Provide the (x, y) coordinate of the cell's center where the given text is located.  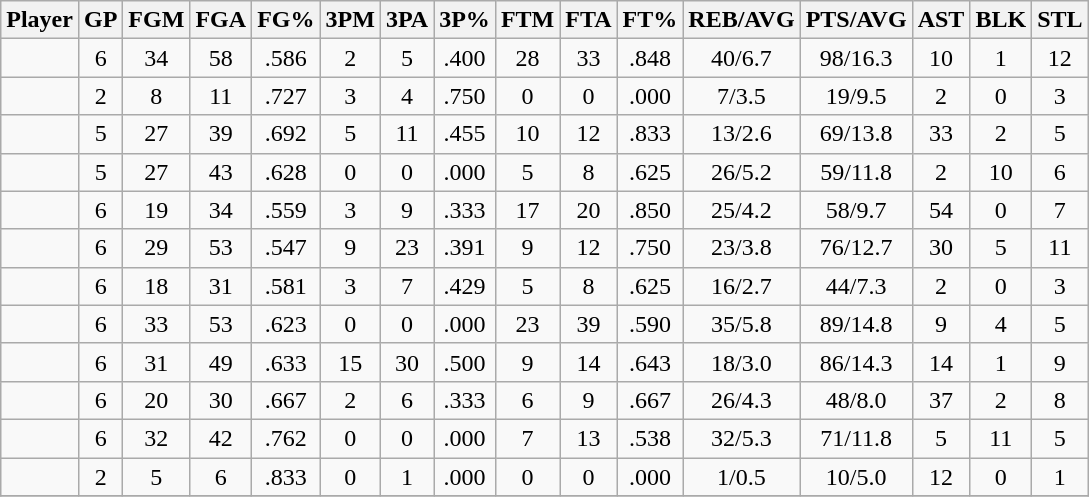
3PM (350, 20)
FGM (156, 20)
25/4.2 (742, 210)
59/11.8 (856, 172)
Player (40, 20)
18/3.0 (742, 362)
3P% (465, 20)
42 (221, 438)
.848 (650, 58)
.500 (465, 362)
7/3.5 (742, 96)
17 (527, 210)
.559 (286, 210)
1/0.5 (742, 477)
76/12.7 (856, 248)
AST (941, 20)
FTM (527, 20)
.400 (465, 58)
10/5.0 (856, 477)
19 (156, 210)
.692 (286, 134)
FG% (286, 20)
35/5.8 (742, 324)
.623 (286, 324)
.581 (286, 286)
54 (941, 210)
28 (527, 58)
BLK (1001, 20)
98/16.3 (856, 58)
FGA (221, 20)
.643 (650, 362)
32/5.3 (742, 438)
69/13.8 (856, 134)
40/6.7 (742, 58)
.547 (286, 248)
26/4.3 (742, 400)
FTA (588, 20)
GP (100, 20)
44/7.3 (856, 286)
16/2.7 (742, 286)
.391 (465, 248)
.762 (286, 438)
18 (156, 286)
.586 (286, 58)
37 (941, 400)
32 (156, 438)
13 (588, 438)
3PA (406, 20)
86/14.3 (856, 362)
FT% (650, 20)
13/2.6 (742, 134)
.429 (465, 286)
PTS/AVG (856, 20)
.590 (650, 324)
REB/AVG (742, 20)
58 (221, 58)
.628 (286, 172)
43 (221, 172)
.538 (650, 438)
89/14.8 (856, 324)
49 (221, 362)
48/8.0 (856, 400)
26/5.2 (742, 172)
29 (156, 248)
STL (1060, 20)
23/3.8 (742, 248)
.633 (286, 362)
.727 (286, 96)
19/9.5 (856, 96)
58/9.7 (856, 210)
15 (350, 362)
71/11.8 (856, 438)
.455 (465, 134)
.850 (650, 210)
